Extract the [X, Y] coordinate from the center of the cell holding the provided text.  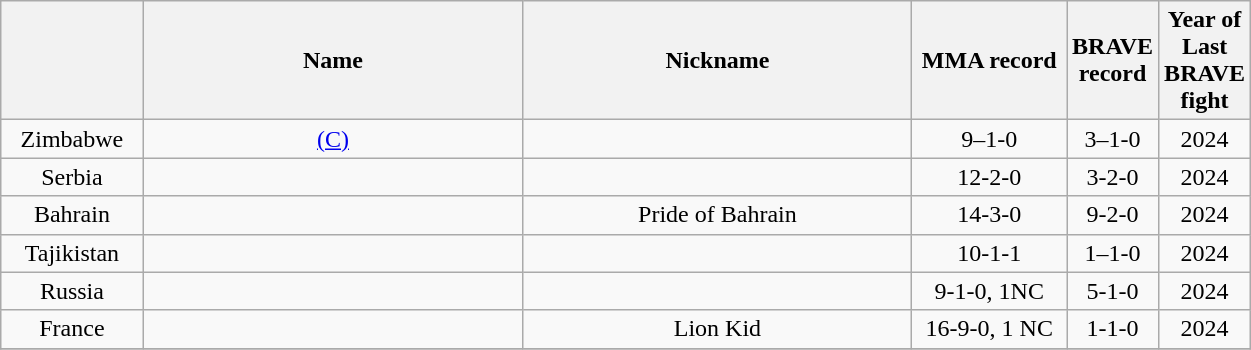
9-2-0 [1113, 215]
Tajikistan [72, 253]
MMA record [990, 60]
3-2-0 [1113, 177]
Bahrain [72, 215]
Lion Kid [718, 329]
Zimbabwe [72, 139]
1-1-0 [1113, 329]
5-1-0 [1113, 291]
3–1-0 [1113, 139]
10-1-1 [990, 253]
Russia [72, 291]
14-3-0 [990, 215]
9–1-0 [990, 139]
Pride of Bahrain [718, 215]
BRAVE record [1113, 60]
Year of Last BRAVE fight [1205, 60]
France [72, 329]
Name [333, 60]
9-1-0, 1NC [990, 291]
16-9-0, 1 NC [990, 329]
1–1-0 [1113, 253]
Nickname [718, 60]
12-2-0 [990, 177]
(C) [333, 139]
Serbia [72, 177]
